Search for the cell housing the specified text and yield its [X, Y] center coordinate. 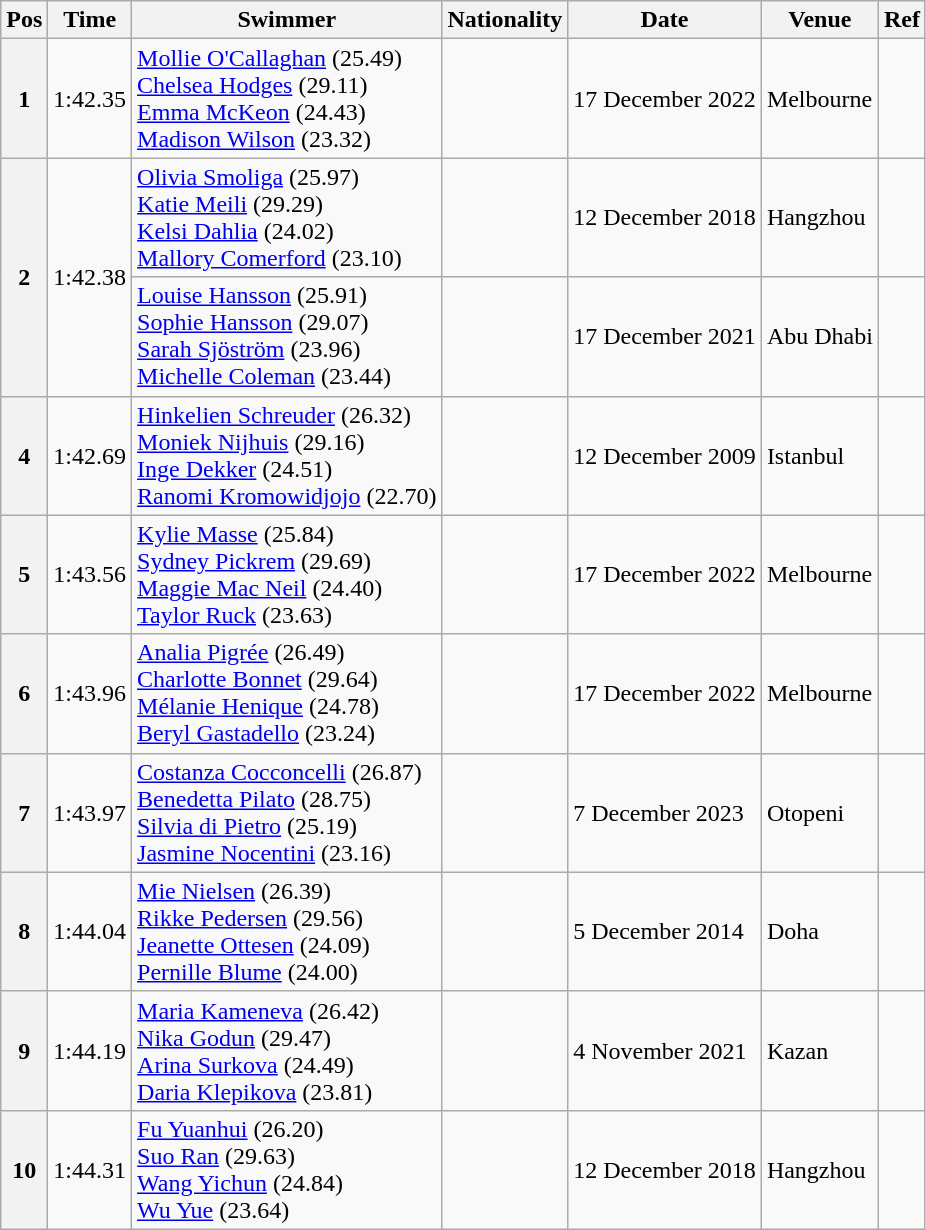
Nationality [505, 20]
Swimmer [287, 20]
Fu Yuanhui (26.20)Suo Ran (29.63)Wang Yichun (24.84)Wu Yue (23.64) [287, 1170]
Louise Hansson (25.91)Sophie Hansson (29.07)Sarah Sjöström (23.96)Michelle Coleman (23.44) [287, 336]
Hinkelien Schreuder (26.32)Moniek Nijhuis (29.16)Inge Dekker (24.51)Ranomi Kromowidjojo (22.70) [287, 456]
2 [24, 277]
Doha [820, 932]
Mollie O'Callaghan (25.49)Chelsea Hodges (29.11)Emma McKeon (24.43)Madison Wilson (23.32) [287, 98]
Abu Dhabi [820, 336]
Ref [902, 20]
Pos [24, 20]
Olivia Smoliga (25.97)Katie Meili (29.29)Kelsi Dahlia (24.02)Mallory Comerford (23.10) [287, 218]
1:43.97 [90, 812]
Maria Kameneva (26.42)Nika Godun (29.47)Arina Surkova (24.49)Daria Klepikova (23.81) [287, 1050]
1:43.56 [90, 574]
1:42.38 [90, 277]
Date [665, 20]
Otopeni [820, 812]
6 [24, 694]
5 December 2014 [665, 932]
Istanbul [820, 456]
1:44.19 [90, 1050]
5 [24, 574]
1:43.96 [90, 694]
7 [24, 812]
9 [24, 1050]
4 [24, 456]
17 December 2021 [665, 336]
4 November 2021 [665, 1050]
1:44.04 [90, 932]
1:42.69 [90, 456]
Kazan [820, 1050]
1 [24, 98]
7 December 2023 [665, 812]
8 [24, 932]
Costanza Cocconcelli (26.87)Benedetta Pilato (28.75)Silvia di Pietro (25.19)Jasmine Nocentini (23.16) [287, 812]
12 December 2009 [665, 456]
1:44.31 [90, 1170]
Analia Pigrée (26.49)Charlotte Bonnet (29.64)Mélanie Henique (24.78)Beryl Gastadello (23.24) [287, 694]
Mie Nielsen (26.39)Rikke Pedersen (29.56)Jeanette Ottesen (24.09)Pernille Blume (24.00) [287, 932]
Time [90, 20]
1:42.35 [90, 98]
Venue [820, 20]
Kylie Masse (25.84)Sydney Pickrem (29.69)Maggie Mac Neil (24.40)Taylor Ruck (23.63) [287, 574]
10 [24, 1170]
